For the text-containing cell, return its midpoint in (x, y) coordinate format. 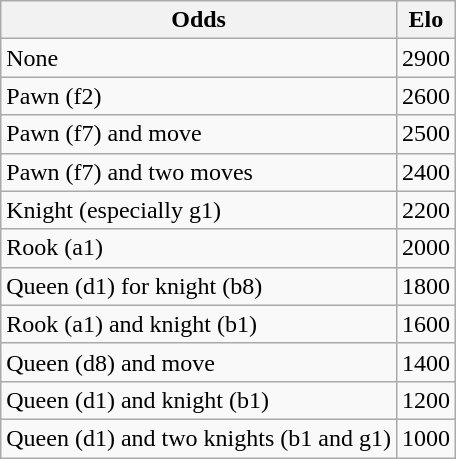
1000 (426, 438)
Queen (d1) and two knights (b1 and g1) (199, 438)
Pawn (f7) and move (199, 134)
1600 (426, 324)
2500 (426, 134)
1200 (426, 400)
Pawn (f7) and two moves (199, 172)
1400 (426, 362)
2600 (426, 96)
Queen (d1) for knight (b8) (199, 286)
Rook (a1) (199, 248)
Elo (426, 20)
None (199, 58)
2400 (426, 172)
Queen (d1) and knight (b1) (199, 400)
Rook (a1) and knight (b1) (199, 324)
Knight (especially g1) (199, 210)
2200 (426, 210)
Pawn (f2) (199, 96)
2900 (426, 58)
2000 (426, 248)
1800 (426, 286)
Queen (d8) and move (199, 362)
Odds (199, 20)
